Search for the cell housing the specified text and yield its [x, y] center coordinate. 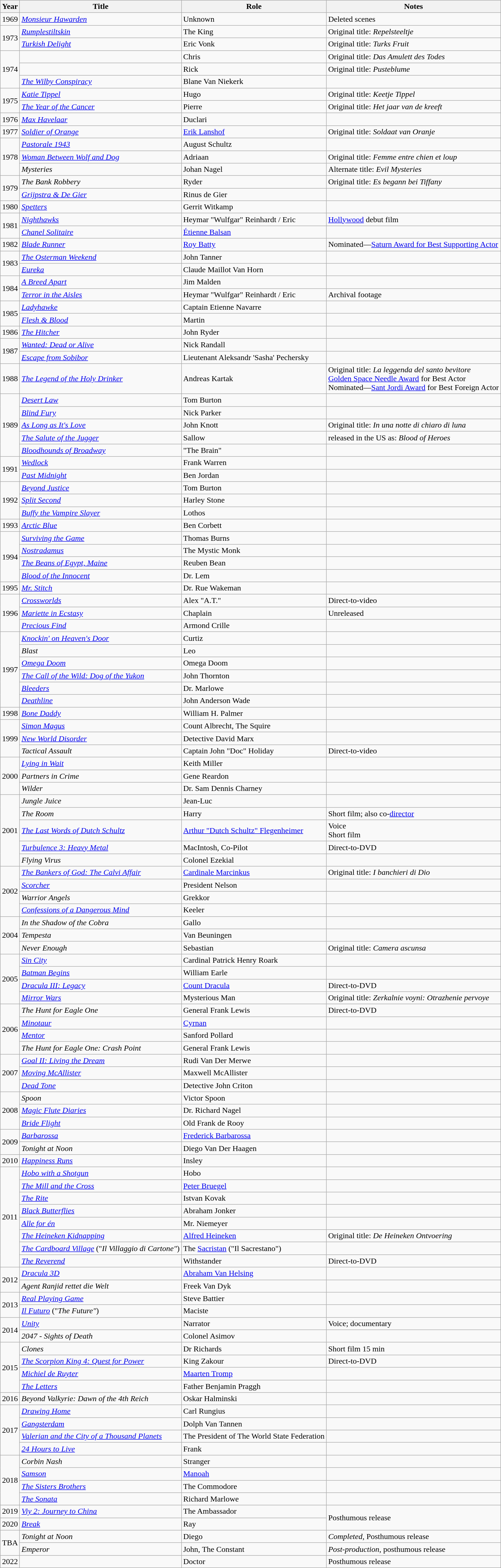
Magic Flute Diaries [101, 1111]
Lying in Wait [101, 763]
Dracula 3D [101, 1273]
Barbarossa [101, 1136]
Pastorale 1943 [101, 144]
Partners in Crime [101, 776]
1986 [10, 332]
Arthur "Dutch Schultz" Flegenheimer [254, 831]
Ray [254, 1524]
1978 [10, 157]
John Ryder [254, 332]
Bride Flight [101, 1123]
Happiness Runs [101, 1161]
Drawing Home [101, 1411]
1988 [10, 379]
The Year of the Cancer [101, 107]
Bleeders [101, 688]
Colonel Ezekial [254, 860]
1974 [10, 69]
Moving McAllister [101, 1073]
Wilder [101, 789]
The Osterman Weekend [101, 257]
Lieutenant Aleksandr 'Sasha' Pechersky [254, 357]
Maxwell McAllister [254, 1073]
Real Playing Game [101, 1298]
Mysteries [101, 170]
Il Futuro ("The Future") [101, 1311]
Gangsterdam [101, 1424]
The Sacristan ("Il Sacrestano") [254, 1248]
Detective David Marx [254, 738]
Dr. Marlowe [254, 688]
Doctor [254, 1561]
Rudi Van Der Merwe [254, 1060]
Turkish Delight [101, 44]
1973 [10, 38]
Narrator [254, 1323]
Sebastian [254, 948]
2013 [10, 1305]
Flying Virus [101, 860]
William H. Palmer [254, 713]
The Sisters Brothers [101, 1486]
Michiel de Ruyter [101, 1373]
Corbin Nash [101, 1461]
Bloodhounds of Broadway [101, 450]
Title [101, 7]
2014 [10, 1330]
Original title: Pusteblume [414, 69]
Mariette in Ecstasy [101, 613]
Rumplestiltskin [101, 32]
Diego [254, 1536]
Escape from Sobibor [101, 357]
Original title: Zerkalnie voyni: Otrazhenie pervoye [414, 998]
Goal II: Living the Dream [101, 1060]
Completed, Posthumous release [414, 1536]
Deleted scenes [414, 19]
Steve Battier [254, 1298]
Notes [414, 7]
Simon Magus [101, 726]
As Long as It's Love [101, 425]
2000 [10, 776]
Flesh & Blood [101, 320]
Armond Crille [254, 626]
Desert Law [101, 400]
2002 [10, 891]
Old Frank de Rooy [254, 1123]
Ben Corbett [254, 525]
Agent Ranjid rettet die Welt [101, 1286]
2007 [10, 1073]
Original title: Das Amulett des Todes [414, 57]
The Mill and the Cross [101, 1186]
Martin [254, 320]
Richard Marlowe [254, 1499]
2015 [10, 1367]
Deathline [101, 701]
1989 [10, 425]
Crossworlds [101, 601]
Unknown [254, 19]
Captain John "Doc" Holiday [254, 751]
1987 [10, 351]
2008 [10, 1111]
John Thornton [254, 676]
Dracula III: Legacy [101, 985]
Batman Begins [101, 973]
Year [10, 7]
Role [254, 7]
Turbulence 3: Heavy Metal [101, 848]
The Scorpion King 4: Quest for Power [101, 1361]
John Knott [254, 425]
Short film; also co-director [414, 814]
1994 [10, 557]
Scorcher [101, 885]
Original title: Turks Fruit [414, 44]
Arctic Blue [101, 525]
The Last Words of Dutch Schultz [101, 831]
The Salute of the Jugger [101, 438]
Istvan Kovak [254, 1198]
Dr. Rue Wakeman [254, 588]
2019 [10, 1511]
Precious Find [101, 626]
The Beans of Egypt, Maine [101, 563]
Original title: La leggenda del santo bevitoreGolden Space Needle Award for Best ActorNominated—Sant Jordi Award for Best Foreign Actor [414, 379]
Abraham Jonker [254, 1211]
Mentor [101, 1035]
Grekkor [254, 898]
Dr. Richard Nagel [254, 1111]
Alternate title: Evil Mysteries [414, 170]
Alex "A.T." [254, 601]
Mysterious Man [254, 998]
Nighthawks [101, 220]
Tactical Assault [101, 751]
Blast [101, 651]
Sin City [101, 960]
Unreleased [414, 613]
released in the US as: Blood of Heroes [414, 438]
The Letters [101, 1386]
Hollywood debut film [414, 220]
Leo [254, 651]
Cardinal Patrick Henry Roark [254, 960]
Original title: Camera ascunsa [414, 948]
The Rite [101, 1198]
John Tanner [254, 257]
Spetters [101, 207]
The Commodore [254, 1486]
President Nelson [254, 885]
Spoon [101, 1098]
Original title: I banchieri di Dio [414, 873]
1995 [10, 588]
VoiceShort film [414, 831]
The Bankers of God: The Calvi Affair [101, 873]
Peter Bruegel [254, 1186]
The Cardboard Village ("Il Villaggio di Cartone") [101, 1248]
Hobo with a Shotgun [101, 1173]
Andreas Kartak [254, 379]
Maciste [254, 1311]
Mr. Niemeyer [254, 1223]
The Hitcher [101, 332]
Maarten Tromp [254, 1373]
1982 [10, 245]
Oskar Halminski [254, 1399]
The Wilby Conspiracy [101, 82]
Original title: Femme entre chien et loup [414, 157]
Original title: In una notte di chiaro di luna [414, 425]
Sallow [254, 438]
Nick Parker [254, 413]
Woman Between Wolf and Dog [101, 157]
1991 [10, 469]
1985 [10, 313]
Nominated—Saturn Award for Best Supporting Actor [414, 245]
Mirror Wars [101, 998]
1981 [10, 226]
Alle for én [101, 1223]
Gerrit Witkamp [254, 207]
Dr. Lem [254, 576]
Reuben Bean [254, 563]
Max Havelaar [101, 119]
Cyrnan [254, 1023]
Emperor [101, 1549]
2001 [10, 831]
Abraham Van Helsing [254, 1273]
Count Dracula [254, 985]
Blane Van Niekerk [254, 82]
King Zakour [254, 1361]
The Hunt for Eagle One: Crash Point [101, 1048]
Cardinale Marcinkus [254, 873]
TBA [10, 1543]
Withstander [254, 1261]
1997 [10, 669]
Original title: Repelsteeltje [414, 32]
Count Albrecht, The Squire [254, 726]
2011 [10, 1217]
Manoah [254, 1474]
Surviving the Game [101, 538]
Terror in the Aisles [101, 295]
Gene Reardon [254, 776]
1998 [10, 713]
The Hunt for Eagle One [101, 1010]
Hobo [254, 1173]
Duclari [254, 119]
Erik Lanshof [254, 132]
Sanford Pollard [254, 1035]
1993 [10, 525]
Blade Runner [101, 245]
Split Second [101, 500]
The Heineken Kidnapping [101, 1236]
Keith Miller [254, 763]
Claude Maillot Van Horn [254, 270]
Knockin' on Heaven's Door [101, 638]
Rinus de Gier [254, 195]
Viy 2: Journey to China [101, 1511]
Short film 15 min [414, 1348]
Bone Daddy [101, 713]
The Reverend [101, 1261]
Original title: Het jaar van de kreeft [414, 107]
Break [101, 1524]
Curtiz [254, 638]
Original title: Soldaat van Oranje [414, 132]
Nostradamus [101, 550]
Clones [101, 1348]
Monsieur Hawarden [101, 19]
Samson [101, 1474]
"The Brain" [254, 450]
Victor Spoon [254, 1098]
24 Hours to Live [101, 1449]
The Sonata [101, 1499]
Frank Warren [254, 463]
2016 [10, 1399]
1976 [10, 119]
2047 - Sights of Death [101, 1336]
1999 [10, 738]
Roy Batty [254, 245]
Past Midnight [101, 475]
2010 [10, 1161]
1977 [10, 132]
Tempesta [101, 935]
Ryder [254, 182]
Dr. Sam Dennis Charney [254, 789]
Frank [254, 1449]
The Mystic Monk [254, 550]
Black Butterflies [101, 1211]
Jean-Luc [254, 801]
Keeler [254, 910]
2006 [10, 1029]
Blind Fury [101, 413]
Jim Malden [254, 282]
John, The Constant [254, 1549]
1984 [10, 288]
A Breed Apart [101, 282]
1969 [10, 19]
The President of The World State Federation [254, 1436]
Chris [254, 57]
Chaplain [254, 613]
Katie Tippel [101, 94]
Dr Richards [254, 1348]
2022 [10, 1561]
Confessions of a Dangerous Mind [101, 910]
Unity [101, 1323]
Warrior Angels [101, 898]
1983 [10, 263]
The Legend of the Holy Drinker [101, 379]
Ladyhawke [101, 307]
Voice; documentary [414, 1323]
Johan Nagel [254, 170]
Original title: Es begann bei Tiffany [414, 182]
William Earle [254, 973]
2005 [10, 979]
MacIntosh, Co-Pilot [254, 848]
John Anderson Wade [254, 701]
Never Enough [101, 948]
Archival footage [414, 295]
Alfred Heineken [254, 1236]
Rick [254, 69]
Adriaan [254, 157]
Beyond Valkyrie: Dawn of the 4th Reich [101, 1399]
Hugo [254, 94]
Insley [254, 1161]
1979 [10, 188]
Soldier of Orange [101, 132]
Post-production, posthumous release [414, 1549]
August Schultz [254, 144]
Gallo [254, 923]
Minotaur [101, 1023]
Colonel Asimov [254, 1336]
The Call of the Wild: Dog of the Yukon [101, 676]
New World Disorder [101, 738]
Wanted: Dead or Alive [101, 345]
Wedlock [101, 463]
Harley Stone [254, 500]
2009 [10, 1142]
The King [254, 32]
The Bank Robbery [101, 182]
Mr. Stitch [101, 588]
1975 [10, 100]
2018 [10, 1480]
Thomas Burns [254, 538]
Blood of the Innocent [101, 576]
Freek Van Dyk [254, 1286]
Van Beuningen [254, 935]
Eureka [101, 270]
Pierre [254, 107]
Original title: Keetje Tippel [414, 94]
2012 [10, 1280]
Ben Jordan [254, 475]
Beyond Justice [101, 488]
Frederick Barbarossa [254, 1136]
The Room [101, 814]
Chanel Solitaire [101, 232]
1980 [10, 207]
Diego Van Der Haagen [254, 1148]
Étienne Balsan [254, 232]
Father Benjamin Praggh [254, 1386]
1992 [10, 500]
Lothos [254, 513]
2017 [10, 1430]
Carl Rungius [254, 1411]
1996 [10, 613]
Valerian and the City of a Thousand Planets [101, 1436]
Nick Randall [254, 345]
2020 [10, 1524]
Dead Tone [101, 1085]
Grijpstra & De Gier [101, 195]
Captain Etienne Navarre [254, 307]
Stranger [254, 1461]
Eric Vonk [254, 44]
2004 [10, 935]
Original title: De Heineken Ontvoering [414, 1236]
Buffy the Vampire Slayer [101, 513]
The Ambassador [254, 1511]
In the Shadow of the Cobra [101, 923]
Jungle Juice [101, 801]
Harry [254, 814]
Dolph Van Tannen [254, 1424]
Detective John Criton [254, 1085]
